Provide the [X, Y] coordinate of the cell's center where the given text is located.  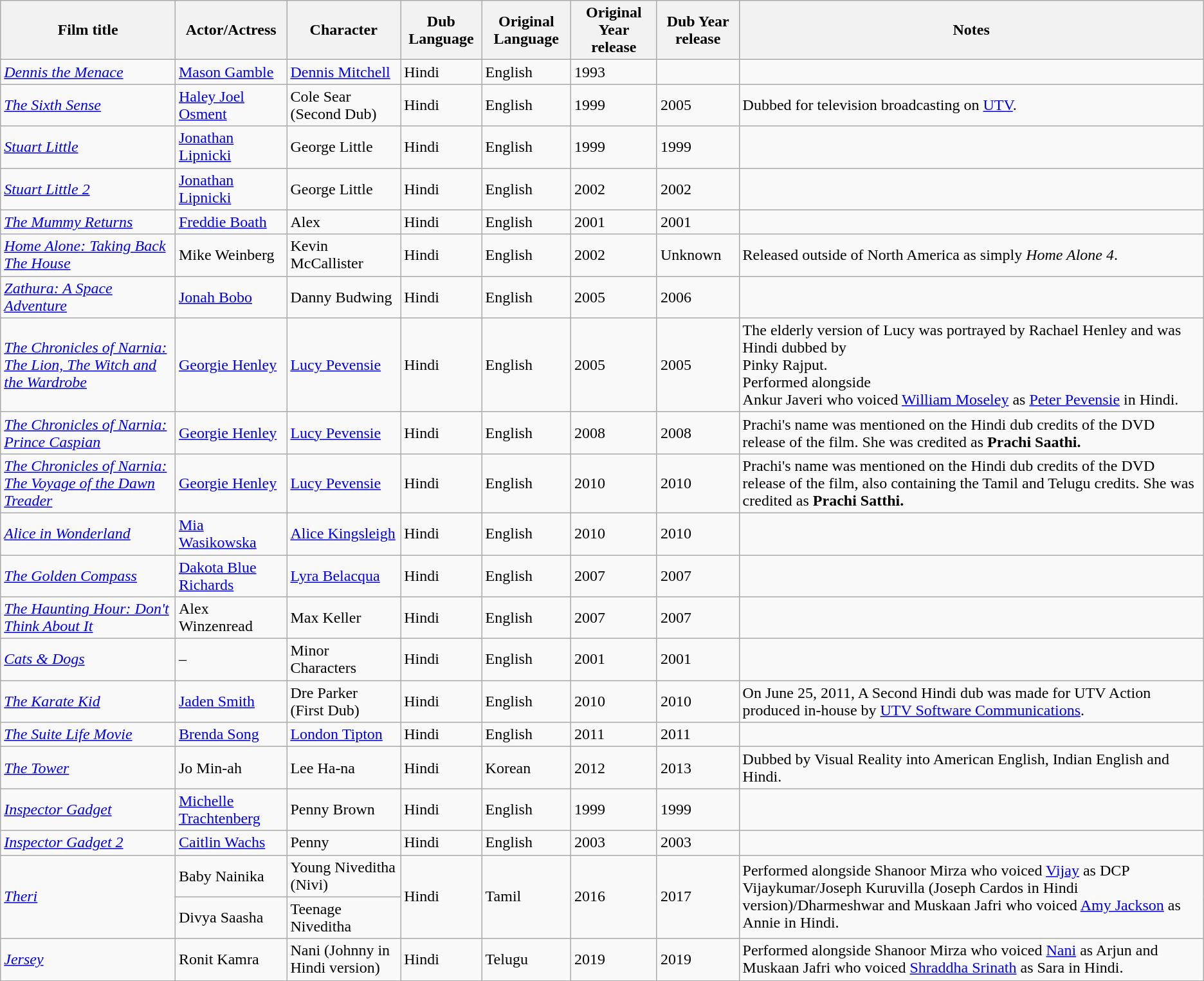
Penny Brown [343, 809]
Baby Nainika [230, 876]
Kevin McCallister [343, 255]
Lee Ha-na [343, 768]
Actor/Actress [230, 30]
2017 [698, 897]
The Tower [88, 768]
Dub Language [441, 30]
Dakota Blue Richards [230, 575]
The Haunting Hour: Don't Think About It [88, 618]
Haley Joel Osment [230, 105]
Jaden Smith [230, 701]
Alex Winzenread [230, 618]
Divya Saasha [230, 917]
Jonah Bobo [230, 297]
Mia Wasikowska [230, 534]
Jo Min-ah [230, 768]
Dubbed for television broadcasting on UTV. [971, 105]
On June 25, 2011, A Second Hindi dub was made for UTV Action produced in-house by UTV Software Communications. [971, 701]
Max Keller [343, 618]
Michelle Trachtenberg [230, 809]
Lyra Belacqua [343, 575]
Alice Kingsleigh [343, 534]
Cole Sear(Second Dub) [343, 105]
2016 [614, 897]
Original Language [526, 30]
The Chronicles of Narnia: Prince Caspian [88, 432]
1993 [614, 72]
Original Year release [614, 30]
Released outside of North America as simply Home Alone 4. [971, 255]
Telugu [526, 960]
London Tipton [343, 735]
Cats & Dogs [88, 660]
The Karate Kid [88, 701]
Minor Characters [343, 660]
Jersey [88, 960]
Theri [88, 897]
Dennis the Menace [88, 72]
Dubbed by Visual Reality into American English, Indian English and Hindi. [971, 768]
Nani (Johnny in Hindi version) [343, 960]
Stuart Little 2 [88, 189]
Brenda Song [230, 735]
Penny [343, 843]
Inspector Gadget [88, 809]
Film title [88, 30]
Performed alongside Shanoor Mirza who voiced Nani as Arjun and Muskaan Jafri who voiced Shraddha Srinath as Sara in Hindi. [971, 960]
Dennis Mitchell [343, 72]
– [230, 660]
Freddie Boath [230, 222]
Inspector Gadget 2 [88, 843]
Character [343, 30]
Prachi's name was mentioned on the Hindi dub credits of the DVD release of the film. She was credited as Prachi Saathi. [971, 432]
The Suite Life Movie [88, 735]
Korean [526, 768]
The Chronicles of Narnia: The Lion, The Witch and the Wardrobe [88, 365]
The Mummy Returns [88, 222]
Alex [343, 222]
Dub Year release [698, 30]
Danny Budwing [343, 297]
Unknown [698, 255]
Notes [971, 30]
Alice in Wonderland [88, 534]
2013 [698, 768]
Tamil [526, 897]
Stuart Little [88, 147]
Ronit Kamra [230, 960]
Caitlin Wachs [230, 843]
Mike Weinberg [230, 255]
Dre Parker (First Dub) [343, 701]
Young Niveditha (Nivi) [343, 876]
Teenage Niveditha [343, 917]
The Sixth Sense [88, 105]
The Chronicles of Narnia: The Voyage of the Dawn Treader [88, 483]
Zathura: A Space Adventure [88, 297]
2012 [614, 768]
The Golden Compass [88, 575]
2006 [698, 297]
Mason Gamble [230, 72]
Home Alone: Taking Back The House [88, 255]
